Provide the [X, Y] coordinate of the cell's center where the given text is located.  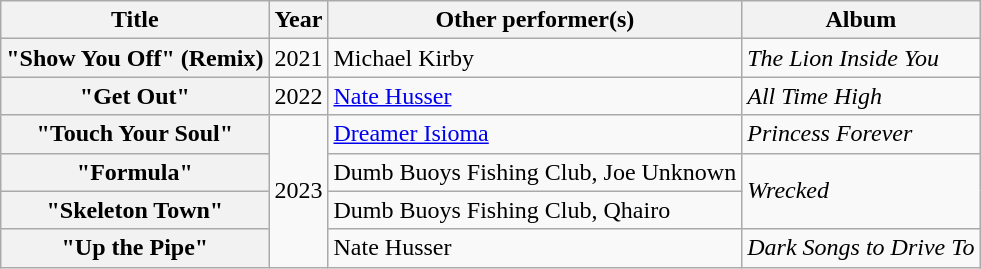
Year [298, 20]
2022 [298, 96]
All Time High [861, 96]
"Up the Pipe" [135, 248]
"Touch Your Soul" [135, 134]
Princess Forever [861, 134]
Dark Songs to Drive To [861, 248]
Dreamer Isioma [535, 134]
The Lion Inside You [861, 58]
2023 [298, 191]
"Formula" [135, 172]
"Show You Off" (Remix) [135, 58]
Other performer(s) [535, 20]
Michael Kirby [535, 58]
Album [861, 20]
Wrecked [861, 191]
Title [135, 20]
"Get Out" [135, 96]
Dumb Buoys Fishing Club, Joe Unknown [535, 172]
"Skeleton Town" [135, 210]
Dumb Buoys Fishing Club, Qhairo [535, 210]
2021 [298, 58]
